Return the [x, y] coordinate for the center point of the cell that contains the specified text.  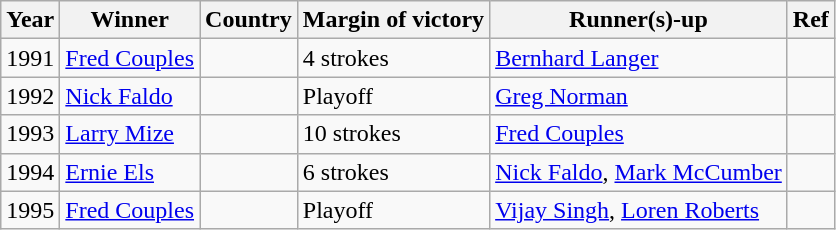
Ref [810, 20]
4 strokes [393, 58]
10 strokes [393, 134]
Bernhard Langer [639, 58]
Nick Faldo [130, 96]
Margin of victory [393, 20]
1991 [30, 58]
Year [30, 20]
Greg Norman [639, 96]
1995 [30, 210]
6 strokes [393, 172]
Vijay Singh, Loren Roberts [639, 210]
Nick Faldo, Mark McCumber [639, 172]
1993 [30, 134]
Country [249, 20]
Ernie Els [130, 172]
1994 [30, 172]
Runner(s)-up [639, 20]
Larry Mize [130, 134]
1992 [30, 96]
Winner [130, 20]
